Detect which cell encompasses the target text, then output its [x, y] center coordinate. 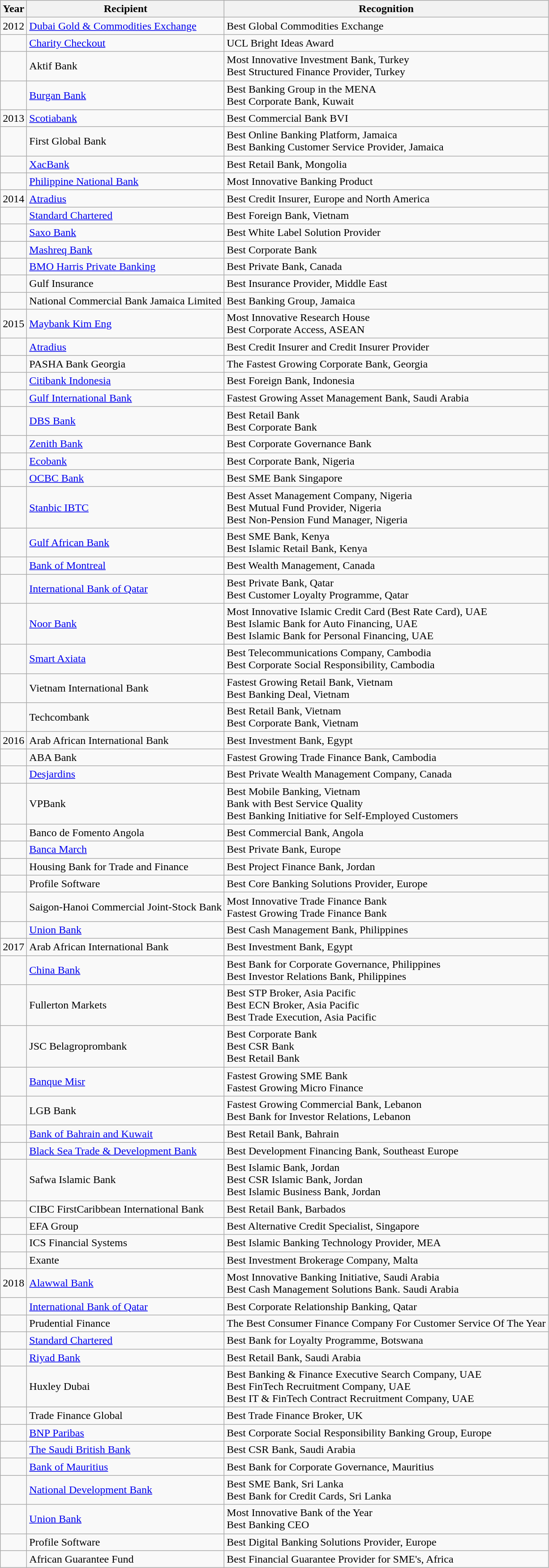
Burgan Bank [125, 95]
Fullerton Markets [125, 1005]
Most Innovative Banking Initiative, Saudi ArabiaBest Cash Management Solutions Bank. Saudi Arabia [386, 1283]
Best SME Bank, Sri LankaBest Bank for Credit Cards, Sri Lanka [386, 1490]
Best Global Commodities Exchange [386, 26]
LGB Bank [125, 1111]
Best Retail Bank, VietnamBest Corporate Bank, Vietnam [386, 717]
Best Commercial Bank BVI [386, 118]
Best Banking Group, Jamaica [386, 301]
Recognition [386, 9]
Best Corporate Governance Bank [386, 444]
Best Bank for Corporate Governance, Mauritius [386, 1467]
Best Trade Finance Broker, UK [386, 1416]
Best SME Bank Singapore [386, 478]
Desjardins [125, 774]
Best White Label Solution Provider [386, 232]
Year [13, 9]
Huxley Dubai [125, 1387]
First Global Bank [125, 141]
Vietnam International Bank [125, 688]
2015 [13, 324]
Saxo Bank [125, 232]
Best Private Bank, Canada [386, 267]
Exante [125, 1260]
Best Foreign Bank, Vietnam [386, 215]
Gulf International Bank [125, 398]
EFA Group [125, 1226]
2017 [13, 947]
Gulf Insurance [125, 284]
Best Corporate Bank, Nigeria [386, 461]
Best Cash Management Bank, Philippines [386, 930]
Best Corporate BankBest CSR BankBest Retail Bank [386, 1047]
Best Corporate Bank [386, 249]
Fastest Growing Trade Finance Bank, Cambodia [386, 757]
Alawwal Bank [125, 1283]
Best Core Banking Solutions Provider, Europe [386, 884]
Banco de Fomento Angola [125, 833]
Best Development Financing Bank, Southeast Europe [386, 1151]
Best Bank for Corporate Governance, PhilippinesBest Investor Relations Bank, Philippines [386, 970]
BNP Paribas [125, 1433]
Best Investment Brokerage Company, Malta [386, 1260]
Best Online Banking Platform, JamaicaBest Banking Customer Service Provider, Jamaica [386, 141]
Best Alternative Credit Specialist, Singapore [386, 1226]
Most Innovative Banking Product [386, 181]
Best Bank for Loyalty Programme, Botswana [386, 1340]
Best Retail Bank, Mongolia [386, 164]
Most Innovative Bank of the YearBest Banking CEO [386, 1519]
Best Private Wealth Management Company, Canada [386, 774]
Best Islamic Bank, JordanBest CSR Islamic Bank, JordanBest Islamic Business Bank, Jordan [386, 1180]
Smart Axiata [125, 659]
Best Insurance Provider, Middle East [386, 284]
Fastest Growing Commercial Bank, LebanonBest Bank for Investor Relations, Lebanon [386, 1111]
Philippine National Bank [125, 181]
Scotiabank [125, 118]
OCBC Bank [125, 478]
Dubai Gold & Commodities Exchange [125, 26]
Best Retail BankBest Corporate Bank [386, 421]
Best Retail Bank, Saudi Arabia [386, 1358]
The Fastest Growing Corporate Bank, Georgia [386, 364]
Best SME Bank, KenyaBest Islamic Retail Bank, Kenya [386, 543]
Best Credit Insurer and Credit Insurer Provider [386, 347]
PASHA Bank Georgia [125, 364]
DBS Bank [125, 421]
Best Credit Insurer, Europe and North America [386, 198]
ICS Financial Systems [125, 1243]
Best Wealth Management, Canada [386, 565]
China Bank [125, 970]
The Best Consumer Finance Company For Customer Service Of The Year [386, 1323]
Bank of Bahrain and Kuwait [125, 1134]
Best Commercial Bank, Angola [386, 833]
Best Telecommunications Company, CambodiaBest Corporate Social Responsibility, Cambodia [386, 659]
Best CSR Bank, Saudi Arabia [386, 1450]
Mashreq Bank [125, 249]
Bank of Montreal [125, 565]
ABA Bank [125, 757]
Best Islamic Banking Technology Provider, MEA [386, 1243]
Maybank Kim Eng [125, 324]
African Guarantee Fund [125, 1559]
Best Corporate Social Responsibility Banking Group, Europe [386, 1433]
2012 [13, 26]
Housing Bank for Trade and Finance [125, 867]
Aktif Bank [125, 66]
XacBank [125, 164]
Ecobank [125, 461]
JSC Belagroprombank [125, 1047]
The Saudi British Bank [125, 1450]
Bank of Mauritius [125, 1467]
Fastest Growing Asset Management Bank, Saudi Arabia [386, 398]
Best Financial Guarantee Provider for SME's, Africa [386, 1559]
Best Digital Banking Solutions Provider, Europe [386, 1542]
Stanbic IBTC [125, 507]
Most Innovative Trade Finance BankFastest Growing Trade Finance Bank [386, 907]
Banca March [125, 850]
Most Innovative Research HouseBest Corporate Access, ASEAN [386, 324]
Best Private Bank, QatarBest Customer Loyalty Programme, Qatar [386, 588]
Fastest Growing SME BankFastest Growing Micro Finance [386, 1081]
Trade Finance Global [125, 1416]
BMO Harris Private Banking [125, 267]
Techcombank [125, 717]
2016 [13, 740]
Gulf African Bank [125, 543]
2014 [13, 198]
Prudential Finance [125, 1323]
CIBC FirstCaribbean International Bank [125, 1209]
Best Retail Bank, Barbados [386, 1209]
Best Foreign Bank, Indonesia [386, 381]
Best Banking Group in the MENABest Corporate Bank, Kuwait [386, 95]
Noor Bank [125, 624]
Fastest Growing Retail Bank, VietnamBest Banking Deal, Vietnam [386, 688]
2018 [13, 1283]
Zenith Bank [125, 444]
Best Corporate Relationship Banking, Qatar [386, 1306]
Charity Checkout [125, 43]
UCL Bright Ideas Award [386, 43]
VPBank [125, 803]
Best Project Finance Bank, Jordan [386, 867]
Saigon-Hanoi Commercial Joint-Stock Bank [125, 907]
Most Innovative Investment Bank, TurkeyBest Structured Finance Provider, Turkey [386, 66]
Most Innovative Islamic Credit Card (Best Rate Card), UAEBest Islamic Bank for Auto Financing, UAEBest Islamic Bank for Personal Financing, UAE [386, 624]
Best Private Bank, Europe [386, 850]
Best Mobile Banking, VietnamBank with Best Service QualityBest Banking Initiative for Self-Employed Customers [386, 803]
2013 [13, 118]
Riyad Bank [125, 1358]
Best Retail Bank, Bahrain [386, 1134]
Best STP Broker, Asia PacificBest ECN Broker, Asia PacificBest Trade Execution, Asia Pacific [386, 1005]
Citibank Indonesia [125, 381]
National Development Bank [125, 1490]
Best Banking & Finance Executive Search Company, UAEBest FinTech Recruitment Company, UAEBest IT & FinTech Contract Recruitment Company, UAE [386, 1387]
Best Asset Management Company, NigeriaBest Mutual Fund Provider, NigeriaBest Non-Pension Fund Manager, Nigeria [386, 507]
Black Sea Trade & Development Bank [125, 1151]
National Commercial Bank Jamaica Limited [125, 301]
Banque Misr [125, 1081]
Safwa Islamic Bank [125, 1180]
Recipient [125, 9]
